Return (x, y) of the center of cell containing provided text 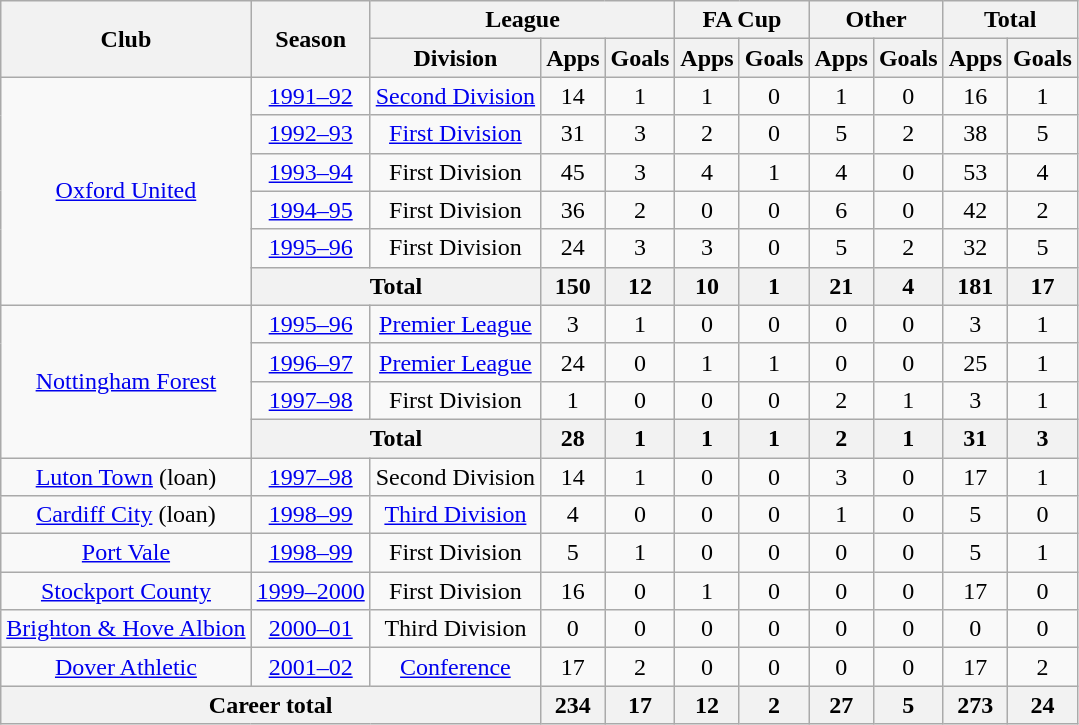
27 (841, 705)
181 (975, 286)
38 (975, 134)
FA Cup (742, 20)
1994–95 (310, 210)
45 (573, 172)
1993–94 (310, 172)
Cardiff City (loan) (126, 515)
League (522, 20)
Other (876, 20)
150 (573, 286)
Club (126, 39)
21 (841, 286)
36 (573, 210)
Port Vale (126, 553)
Nottingham Forest (126, 381)
1992–93 (310, 134)
Conference (455, 667)
28 (573, 438)
2001–02 (310, 667)
Season (310, 39)
1991–92 (310, 96)
Brighton & Hove Albion (126, 629)
273 (975, 705)
25 (975, 362)
234 (573, 705)
Career total (271, 705)
1999–2000 (310, 591)
2000–01 (310, 629)
53 (975, 172)
Dover Athletic (126, 667)
1996–97 (310, 362)
Stockport County (126, 591)
Luton Town (loan) (126, 477)
Oxford United (126, 191)
Division (455, 58)
6 (841, 210)
32 (975, 248)
42 (975, 210)
10 (707, 286)
